Return the (x, y) coordinate for the center point of the cell that contains the specified text.  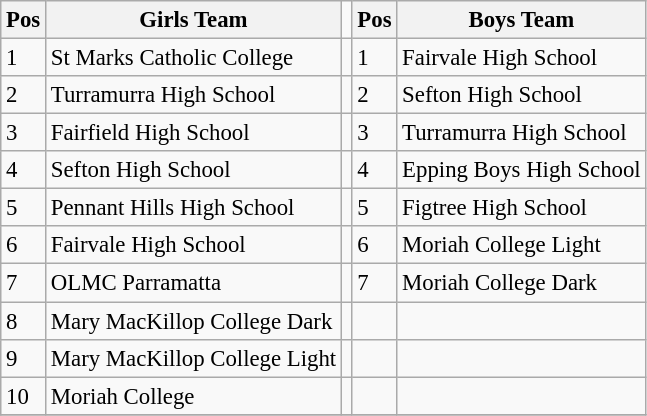
Pennant Hills High School (194, 208)
Girls Team (194, 20)
Moriah College (194, 396)
Mary MacKillop College Dark (194, 321)
Moriah College Dark (522, 283)
Moriah College Light (522, 245)
9 (24, 358)
8 (24, 321)
OLMC Parramatta (194, 283)
Boys Team (522, 20)
Mary MacKillop College Light (194, 358)
St Marks Catholic College (194, 58)
Fairfield High School (194, 133)
Epping Boys High School (522, 170)
10 (24, 396)
Figtree High School (522, 208)
